Extract the (x, y) coordinate from the center of the cell holding the provided text.  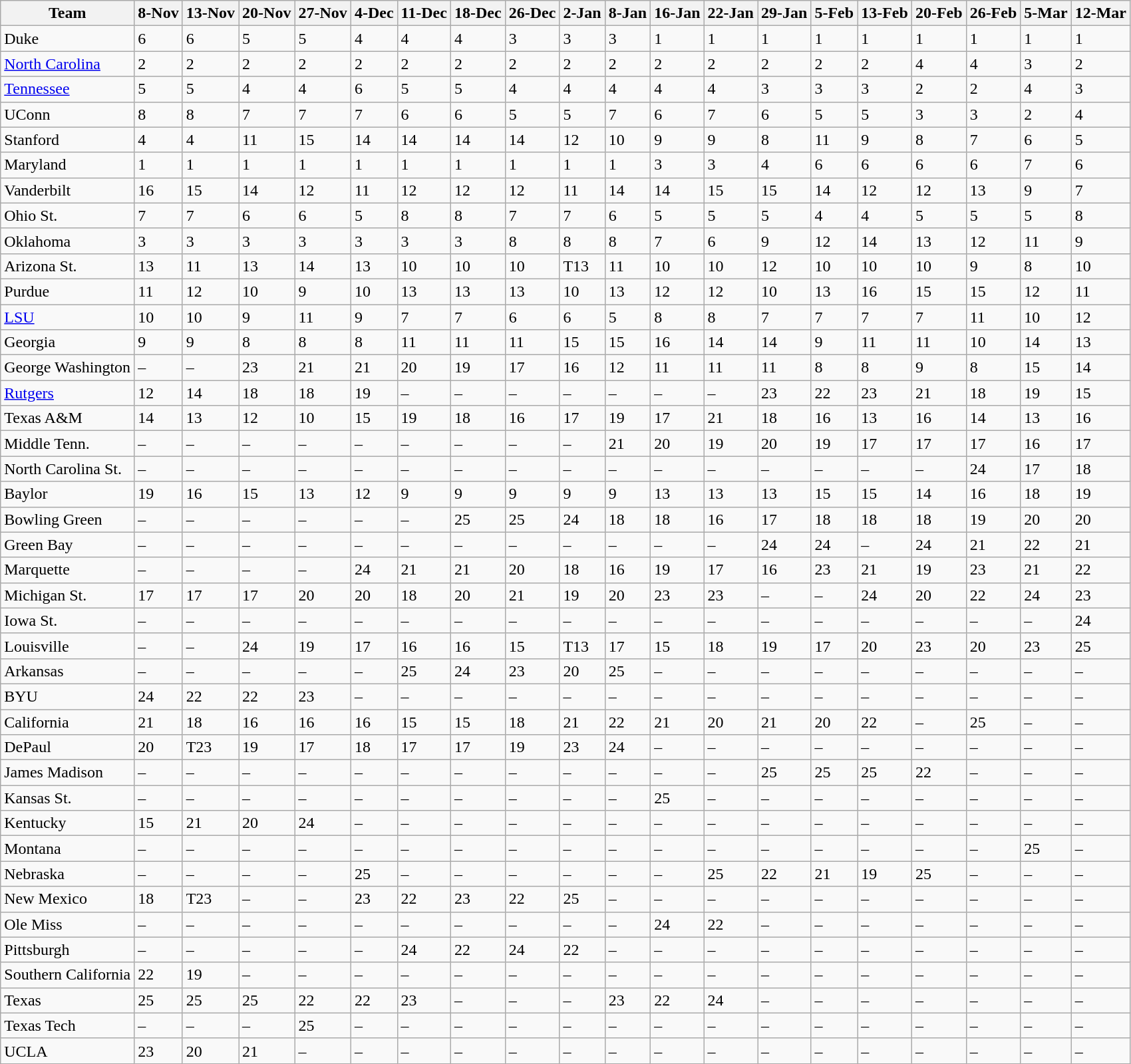
Michigan St. (68, 595)
Texas Tech (68, 1025)
Marquette (68, 570)
North Carolina St. (68, 469)
8-Jan (627, 13)
12-Mar (1100, 13)
5-Feb (834, 13)
Iowa St. (68, 620)
LSU (68, 317)
Middle Tenn. (68, 444)
Southern California (68, 975)
Maryland (68, 165)
29-Jan (784, 13)
DePaul (68, 747)
Rutgers (68, 393)
Bowling Green (68, 519)
Duke (68, 39)
Vanderbilt (68, 190)
Stanford (68, 140)
Kansas St. (68, 798)
BYU (68, 696)
16-Jan (677, 13)
North Carolina (68, 64)
Arizona St. (68, 266)
Ohio St. (68, 215)
20-Nov (267, 13)
Pittsburgh (68, 950)
27-Nov (323, 13)
Ole Miss (68, 924)
18-Dec (478, 13)
James Madison (68, 773)
2-Jan (582, 13)
UCLA (68, 1051)
11-Dec (424, 13)
Baylor (68, 494)
22-Jan (730, 13)
5-Mar (1046, 13)
13-Feb (885, 13)
26-Feb (993, 13)
Nebraska (68, 874)
George Washington (68, 368)
4-Dec (374, 13)
Purdue (68, 291)
Texas (68, 1000)
20-Feb (939, 13)
Texas A&M (68, 418)
Green Bay (68, 545)
Oklahoma (68, 241)
Louisville (68, 646)
13-Nov (210, 13)
Arkansas (68, 671)
Team (68, 13)
California (68, 722)
Tennessee (68, 89)
26-Dec (532, 13)
Kentucky (68, 823)
8-Nov (158, 13)
Georgia (68, 342)
Montana (68, 849)
New Mexico (68, 899)
UConn (68, 114)
